Return the [x, y] coordinate for the center point of the cell that contains the specified text.  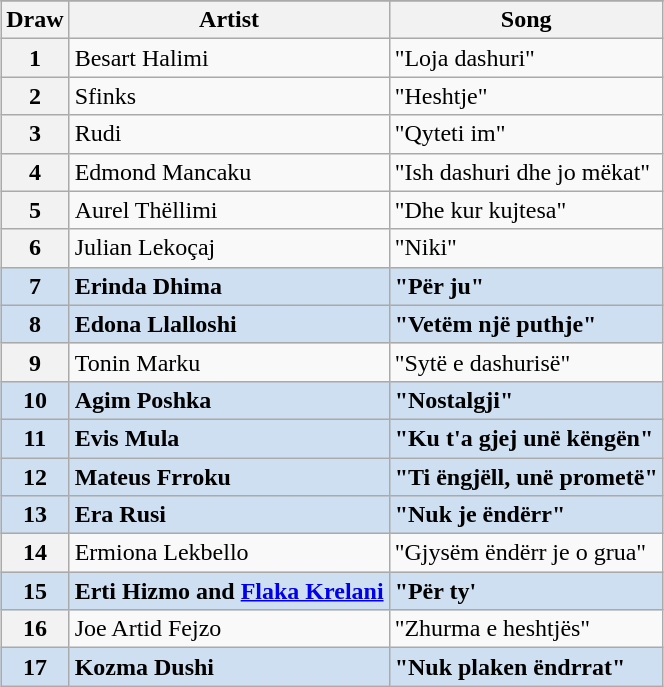
11 [35, 438]
Joe Artid Fejzo [229, 629]
16 [35, 629]
13 [35, 515]
"Zhurma e heshtjës" [526, 629]
"Për ju" [526, 286]
9 [35, 362]
7 [35, 286]
Aurel Thëllimi [229, 210]
Agim Poshka [229, 400]
"Për ty' [526, 591]
Rudi [229, 134]
"Ish dashuri dhe jo mëkat" [526, 172]
"Nuk je ëndërr" [526, 515]
"Nuk plaken ëndrrat" [526, 667]
10 [35, 400]
Era Rusi [229, 515]
"Vetëm një puthje" [526, 324]
"Qyteti im" [526, 134]
Evis Mula [229, 438]
Ermiona Lekbello [229, 553]
"Loja dashuri" [526, 58]
"Gjysëm ëndërr je o grua" [526, 553]
"Dhe kur kujtesa" [526, 210]
"Ku t'a gjej unë këngën" [526, 438]
Artist [229, 20]
"Heshtje" [526, 96]
Julian Lekoçaj [229, 248]
3 [35, 134]
"Sytë e dashurisë" [526, 362]
Edmond Mancaku [229, 172]
Mateus Frroku [229, 477]
Draw [35, 20]
Edona Llalloshi [229, 324]
4 [35, 172]
Song [526, 20]
2 [35, 96]
Kozma Dushi [229, 667]
15 [35, 591]
12 [35, 477]
6 [35, 248]
Erinda Dhima [229, 286]
Tonin Marku [229, 362]
Sfinks [229, 96]
"Ti ëngjëll, unë prometë" [526, 477]
Erti Hizmo and Flaka Krelani [229, 591]
14 [35, 553]
Besart Halimi [229, 58]
"Niki" [526, 248]
1 [35, 58]
5 [35, 210]
8 [35, 324]
17 [35, 667]
"Nostalgji" [526, 400]
